Determine the (X, Y) coordinate at the center of the cell enclosing the given text.  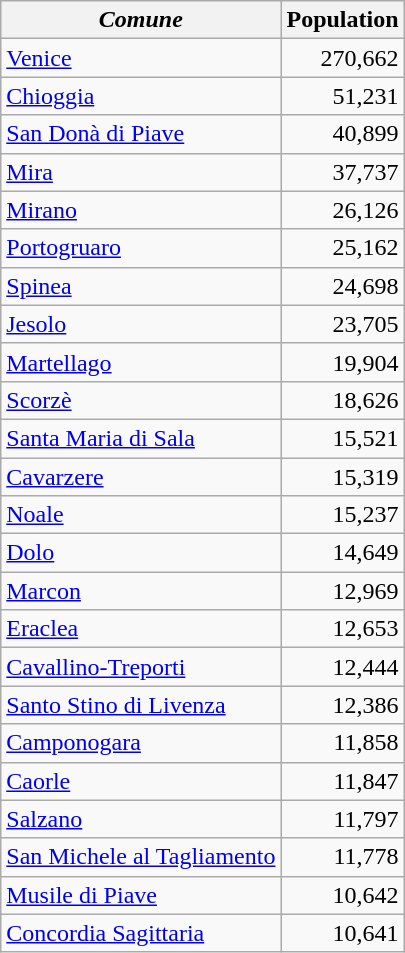
Chioggia (141, 96)
Musile di Piave (141, 895)
10,642 (342, 895)
Spinea (141, 286)
12,969 (342, 591)
Eraclea (141, 629)
Mirano (141, 210)
40,899 (342, 134)
15,521 (342, 438)
Noale (141, 515)
11,858 (342, 743)
26,126 (342, 210)
Salzano (141, 819)
10,641 (342, 933)
Cavallino-Treporti (141, 667)
51,231 (342, 96)
Comune (141, 20)
270,662 (342, 58)
Martellago (141, 362)
San Donà di Piave (141, 134)
23,705 (342, 324)
Marcon (141, 591)
Scorzè (141, 400)
25,162 (342, 248)
Mira (141, 172)
Santa Maria di Sala (141, 438)
Population (342, 20)
Portogruaro (141, 248)
Caorle (141, 781)
19,904 (342, 362)
San Michele al Tagliamento (141, 857)
18,626 (342, 400)
15,319 (342, 477)
Venice (141, 58)
Concordia Sagittaria (141, 933)
14,649 (342, 553)
12,444 (342, 667)
Cavarzere (141, 477)
11,797 (342, 819)
15,237 (342, 515)
11,847 (342, 781)
12,653 (342, 629)
24,698 (342, 286)
Camponogara (141, 743)
11,778 (342, 857)
Santo Stino di Livenza (141, 705)
12,386 (342, 705)
Dolo (141, 553)
Jesolo (141, 324)
37,737 (342, 172)
